Output the (X, Y) coordinate of the center of the cell containing the given text.  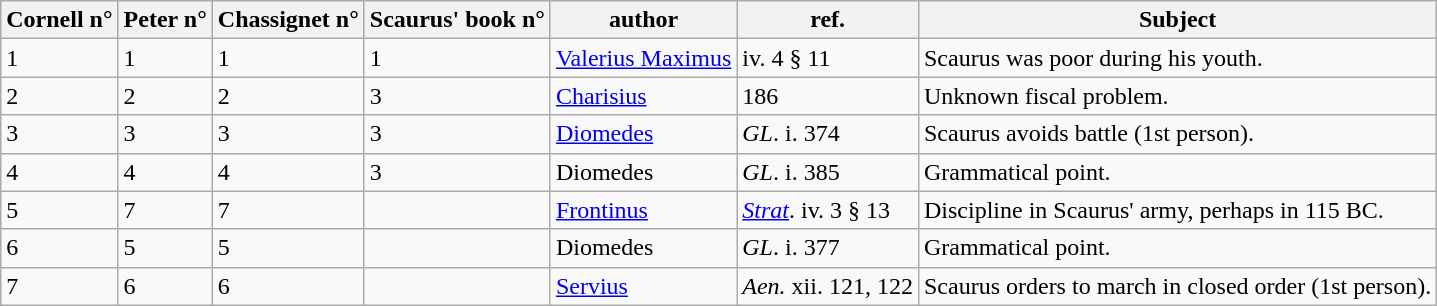
Servius (643, 286)
Cornell n° (60, 20)
Scaurus avoids battle (1st person). (1177, 134)
Chassignet n° (288, 20)
186 (828, 96)
Scaurus orders to march in closed order (1st person). (1177, 286)
Charisius (643, 96)
Frontinus (643, 210)
Strat. iv. 3 § 13 (828, 210)
Scaurus' book n° (457, 20)
GL. i. 385 (828, 172)
Aen. xii. 121, 122 (828, 286)
Scaurus was poor during his youth. (1177, 58)
ref. (828, 20)
Valerius Maximus (643, 58)
Unknown fiscal problem. (1177, 96)
Peter n° (165, 20)
GL. i. 377 (828, 248)
author (643, 20)
iv. 4 § 11 (828, 58)
Subject (1177, 20)
Discipline in Scaurus' army, perhaps in 115 BC. (1177, 210)
GL. i. 374 (828, 134)
